Extract the (x, y) coordinate from the center of the cell holding the provided text.  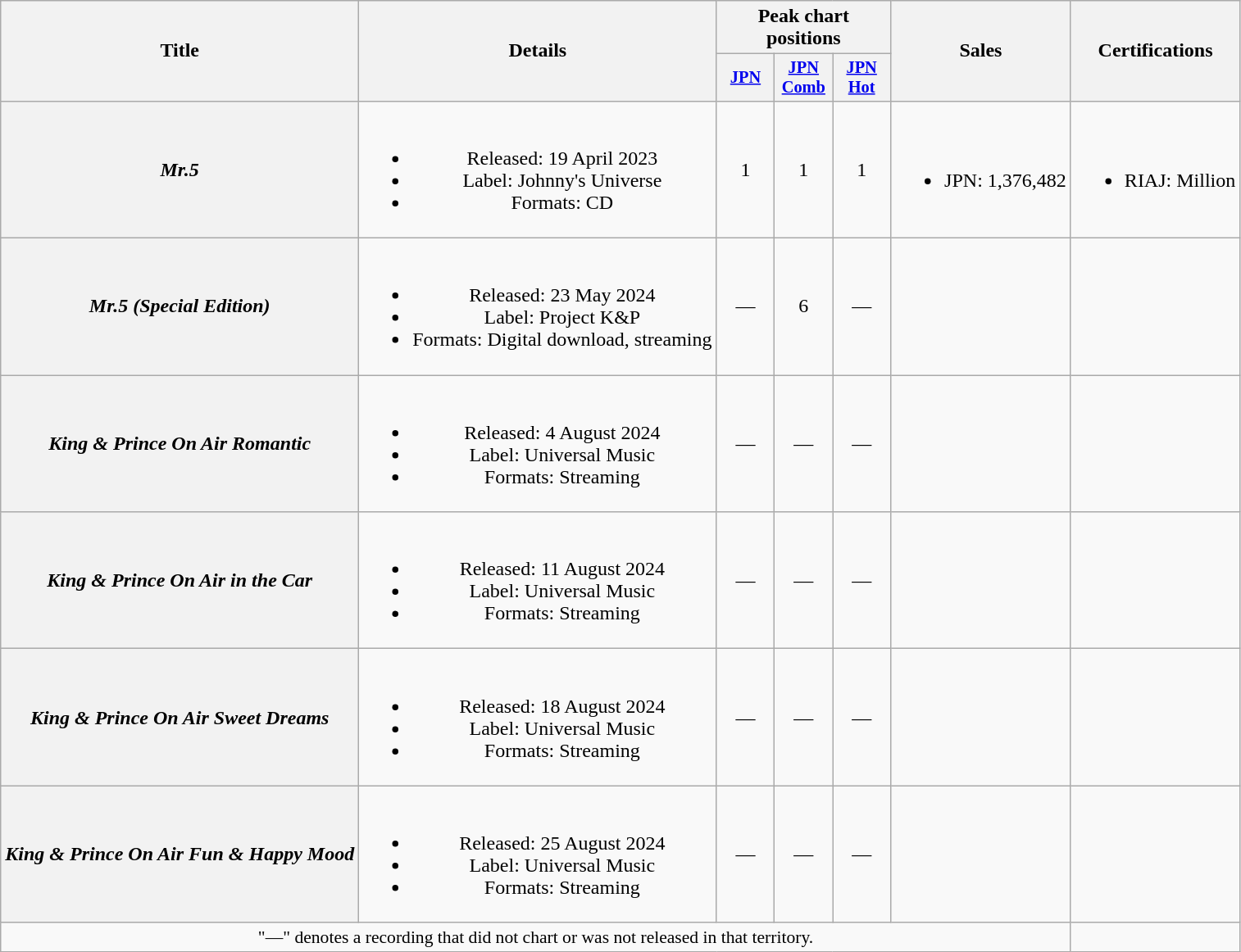
Peak chart positions (803, 28)
Details (538, 51)
King & Prince On Air Fun & Happy Mood (180, 854)
RIAJ: Million (1155, 169)
King & Prince On Air Sweet Dreams (180, 718)
JPN (746, 78)
"—" denotes a recording that did not chart or was not released in that territory. (536, 937)
Released: 25 August 2024Label: Universal MusicFormats: Streaming (538, 854)
King & Prince On Air in the Car (180, 580)
Released: 23 May 2024Label: Project K&PFormats: Digital download, streaming (538, 306)
Released: 19 April 2023Label: Johnny's UniverseFormats: CD (538, 169)
Mr.5 (Special Edition) (180, 306)
Released: 4 August 2024Label: Universal MusicFormats: Streaming (538, 444)
6 (803, 306)
King & Prince On Air Romantic (180, 444)
JPN: 1,376,482 (981, 169)
JPNHot (862, 78)
Certifications (1155, 51)
Mr.5 (180, 169)
Sales (981, 51)
Title (180, 51)
Released: 18 August 2024Label: Universal MusicFormats: Streaming (538, 718)
Released: 11 August 2024Label: Universal MusicFormats: Streaming (538, 580)
JPNComb (803, 78)
